Pinpoint the cell where the given text exists, returning its (X, Y) midpoint coordinate. 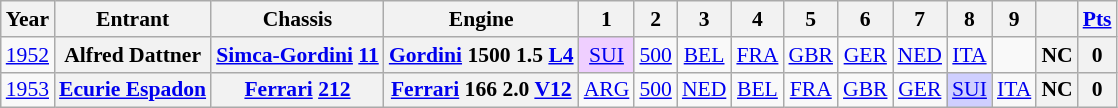
1953 (28, 90)
Simca-Gordini 11 (298, 55)
Ferrari 166 2.0 V12 (482, 90)
4 (757, 19)
1 (607, 19)
Entrant (132, 19)
8 (970, 19)
Alfred Dattner (132, 55)
Ecurie Espadon (132, 90)
2 (656, 19)
3 (704, 19)
Gordini 1500 1.5 L4 (482, 55)
Chassis (298, 19)
7 (920, 19)
5 (810, 19)
1952 (28, 55)
ARG (607, 90)
Pts (1098, 19)
9 (1014, 19)
Year (28, 19)
6 (866, 19)
Engine (482, 19)
Ferrari 212 (298, 90)
